Pinpoint the cell where the given text exists, returning its [x, y] midpoint coordinate. 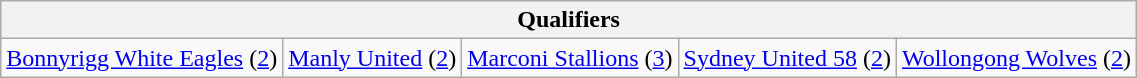
Sydney United 58 (2) [787, 58]
Marconi Stallions (3) [570, 58]
Manly United (2) [372, 58]
Qualifiers [569, 20]
Bonnyrigg White Eagles (2) [142, 58]
Wollongong Wolves (2) [1016, 58]
